Capture the cell that displays the provided text and extract its [x, y] central coordinate. 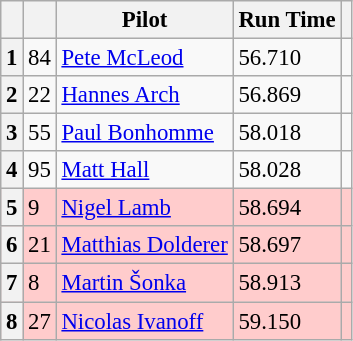
9 [40, 208]
58.694 [287, 208]
1 [12, 58]
56.869 [287, 95]
Run Time [287, 20]
4 [12, 170]
5 [12, 208]
Matt Hall [144, 170]
22 [40, 95]
58.913 [287, 283]
Martin Šonka [144, 283]
Nicolas Ivanoff [144, 321]
21 [40, 245]
Nigel Lamb [144, 208]
55 [40, 133]
84 [40, 58]
56.710 [287, 58]
27 [40, 321]
58.028 [287, 170]
3 [12, 133]
Pilot [144, 20]
58.018 [287, 133]
Matthias Dolderer [144, 245]
2 [12, 95]
Hannes Arch [144, 95]
7 [12, 283]
58.697 [287, 245]
Paul Bonhomme [144, 133]
6 [12, 245]
Pete McLeod [144, 58]
95 [40, 170]
59.150 [287, 321]
